For the text-containing cell, return its midpoint in [X, Y] coordinate format. 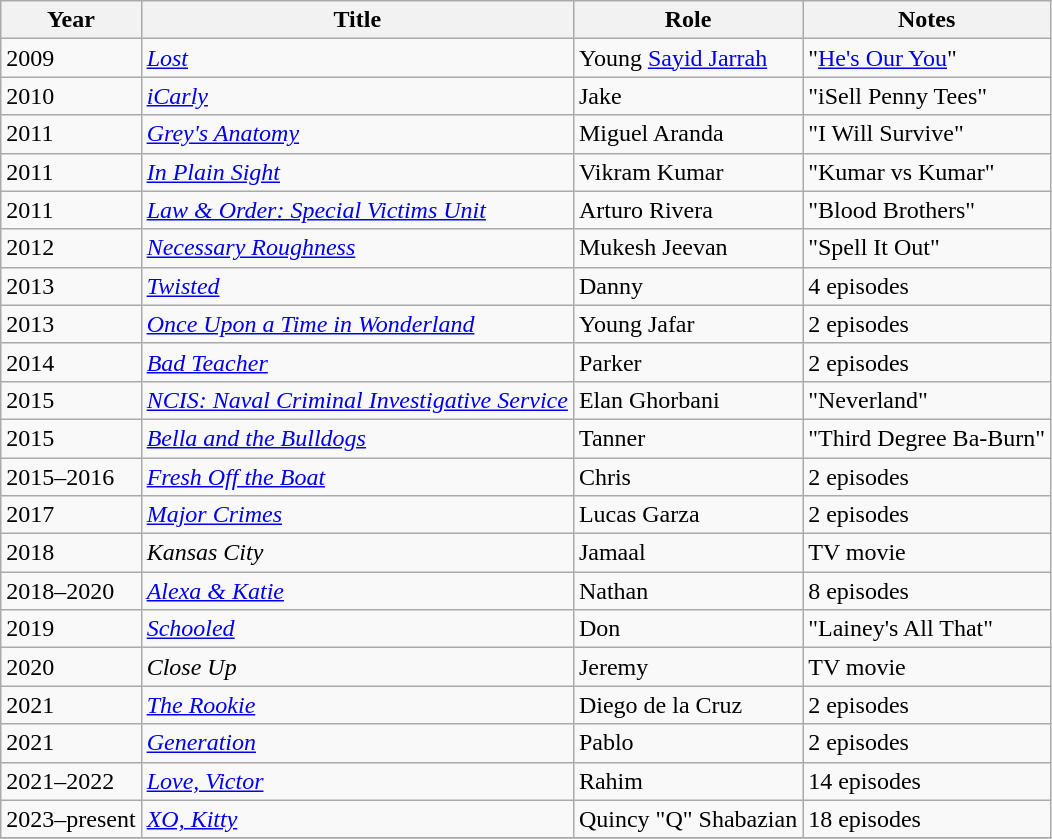
2020 [71, 667]
"Spell It Out" [927, 248]
Generation [357, 743]
Rahim [688, 781]
2021–2022 [71, 781]
"Neverland" [927, 400]
Alexa & Katie [357, 591]
Schooled [357, 629]
2017 [71, 515]
iCarly [357, 96]
Lost [357, 58]
2019 [71, 629]
18 episodes [927, 819]
Necessary Roughness [357, 248]
Bad Teacher [357, 362]
"I Will Survive" [927, 134]
Nathan [688, 591]
Law & Order: Special Victims Unit [357, 210]
Kansas City [357, 553]
Miguel Aranda [688, 134]
2015–2016 [71, 477]
Close Up [357, 667]
2009 [71, 58]
"Kumar vs Kumar" [927, 172]
Arturo Rivera [688, 210]
Parker [688, 362]
Jake [688, 96]
Danny [688, 286]
Young Jafar [688, 324]
Major Crimes [357, 515]
Elan Ghorbani [688, 400]
The Rookie [357, 705]
2023–present [71, 819]
Don [688, 629]
In Plain Sight [357, 172]
Quincy "Q" Shabazian [688, 819]
"Third Degree Ba-Burn" [927, 438]
"Blood Brothers" [927, 210]
Notes [927, 20]
4 episodes [927, 286]
Diego de la Cruz [688, 705]
XO, Kitty [357, 819]
Once Upon a Time in Wonderland [357, 324]
Year [71, 20]
2018–2020 [71, 591]
Fresh Off the Boat [357, 477]
"He's Our You" [927, 58]
Title [357, 20]
Bella and the Bulldogs [357, 438]
Jamaal [688, 553]
NCIS: Naval Criminal Investigative Service [357, 400]
Jeremy [688, 667]
Chris [688, 477]
2014 [71, 362]
Young Sayid Jarrah [688, 58]
Mukesh Jeevan [688, 248]
8 episodes [927, 591]
Pablo [688, 743]
2010 [71, 96]
Lucas Garza [688, 515]
Vikram Kumar [688, 172]
Role [688, 20]
Grey's Anatomy [357, 134]
14 episodes [927, 781]
2018 [71, 553]
Twisted [357, 286]
"Lainey's All That" [927, 629]
2012 [71, 248]
"iSell Penny Tees" [927, 96]
Love, Victor [357, 781]
Tanner [688, 438]
